Detect which cell encompasses the target text, then output its [X, Y] center coordinate. 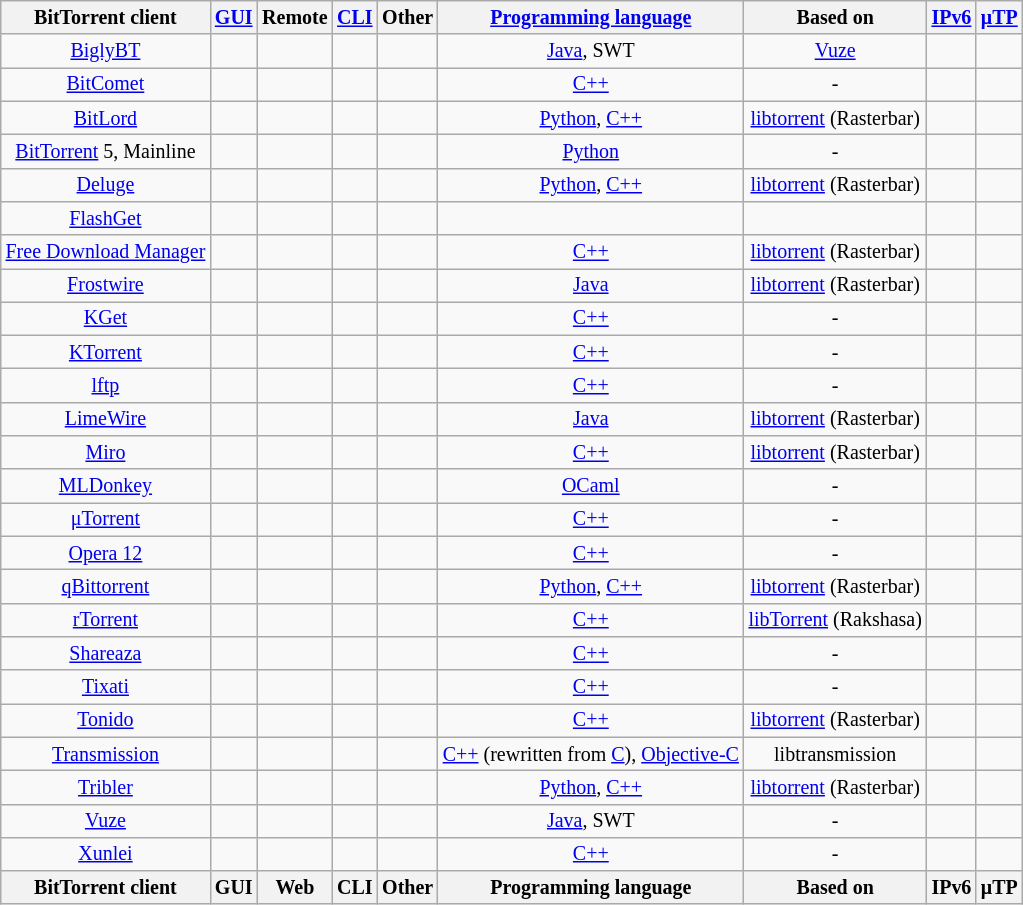
Remote [294, 18]
Deluge [106, 184]
lftp [106, 386]
FlashGet [106, 218]
Python [591, 152]
BitLord [106, 118]
C++ (rewritten from C), Objective-C [591, 754]
Opera 12 [106, 554]
rTorrent [106, 620]
Tixati [106, 686]
Shareaza [106, 654]
Tribler [106, 788]
μTorrent [106, 520]
OCaml [591, 486]
BiglyBT [106, 52]
Miro [106, 452]
KGet [106, 318]
Transmission [106, 754]
qBittorrent [106, 586]
LimeWire [106, 420]
BitComet [106, 84]
BitTorrent 5, Mainline [106, 152]
KTorrent [106, 352]
Frostwire [106, 286]
Xunlei [106, 854]
libtransmission [836, 754]
Web [294, 888]
Tonido [106, 720]
MLDonkey [106, 486]
libTorrent (Rakshasa) [836, 620]
Free Download Manager [106, 252]
